Extract the [X, Y] coordinate from the center of the cell holding the provided text.  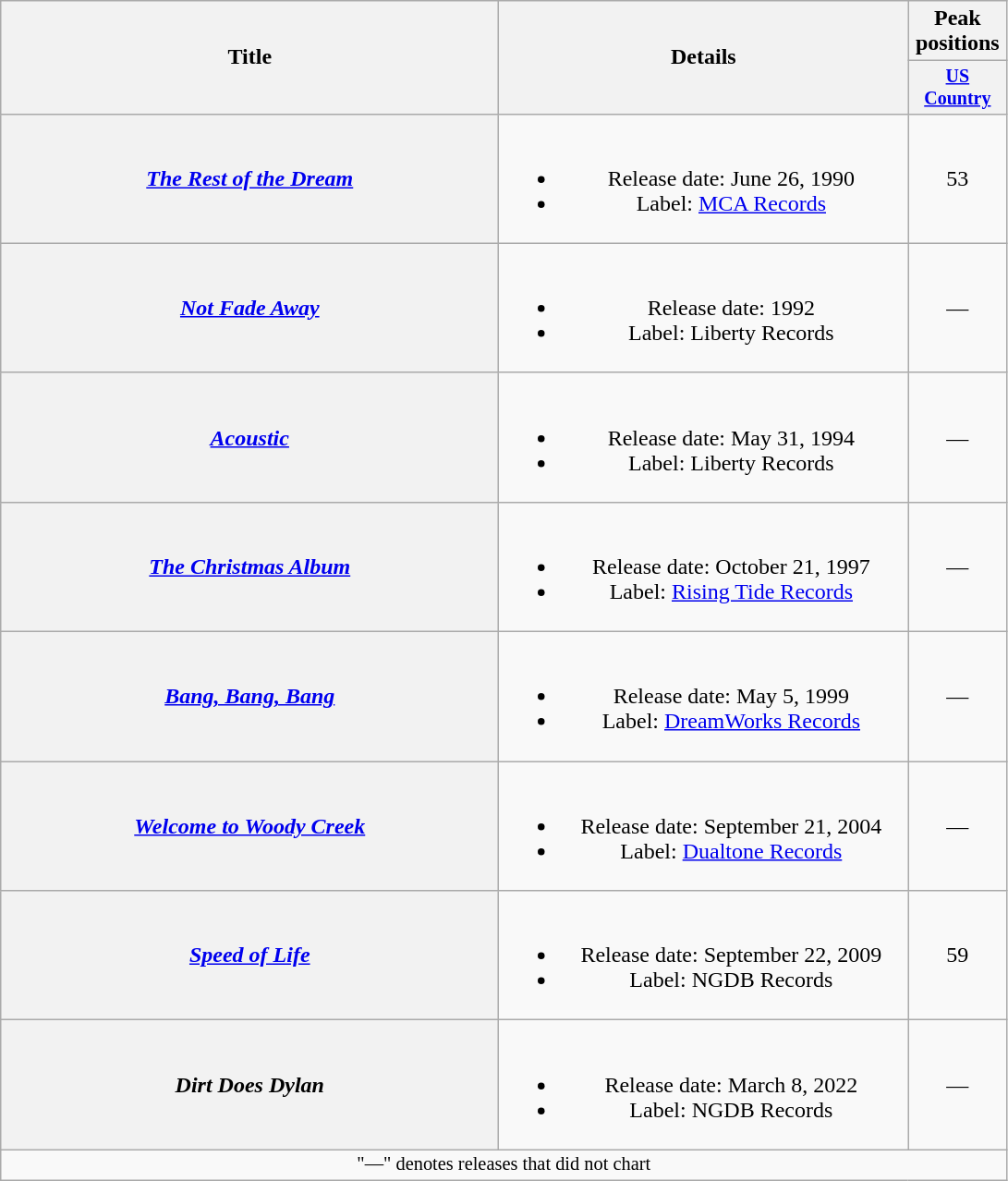
59 [957, 956]
Details [704, 57]
Acoustic [249, 437]
US Country [957, 87]
Release date: March 8, 2022Label: NGDB Records [704, 1085]
Peak positions [957, 31]
Release date: October 21, 1997Label: Rising Tide Records [704, 566]
Release date: September 22, 2009Label: NGDB Records [704, 956]
The Christmas Album [249, 566]
Bang, Bang, Bang [249, 697]
Release date: 1992Label: Liberty Records [704, 308]
"—" denotes releases that did not chart [504, 1165]
Release date: June 26, 1990Label: MCA Records [704, 178]
53 [957, 178]
Release date: September 21, 2004Label: Dualtone Records [704, 826]
Title [249, 57]
Dirt Does Dylan [249, 1085]
Release date: May 31, 1994Label: Liberty Records [704, 437]
The Rest of the Dream [249, 178]
Not Fade Away [249, 308]
Welcome to Woody Creek [249, 826]
Speed of Life [249, 956]
Release date: May 5, 1999Label: DreamWorks Records [704, 697]
